Return (X, Y) of the center of cell containing provided text 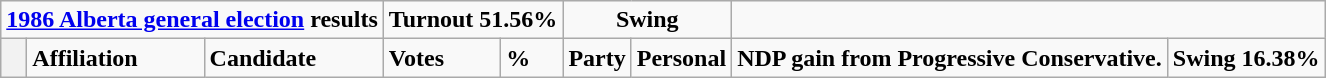
% (532, 58)
Personal (681, 58)
Votes (442, 58)
Turnout 51.56% (473, 20)
1986 Alberta general election results (192, 20)
Party (597, 58)
Affiliation (116, 58)
NDP gain from Progressive Conservative. (950, 58)
Swing (648, 20)
Swing 16.38% (1246, 58)
Candidate (294, 58)
